Identify which cell holds the provided text, then report its [x, y] central coordinate. 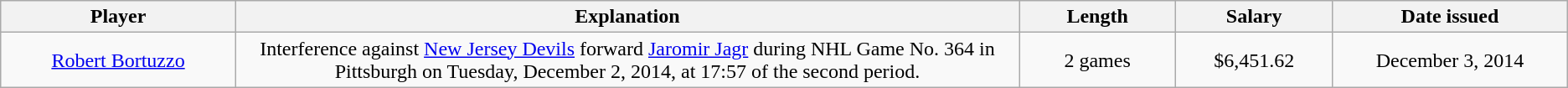
Player [119, 17]
Salary [1255, 17]
2 games [1097, 60]
Length [1097, 17]
December 3, 2014 [1451, 60]
Robert Bortuzzo [119, 60]
Date issued [1451, 17]
$6,451.62 [1255, 60]
Explanation [627, 17]
